For the text-containing cell, return its midpoint in (X, Y) coordinate format. 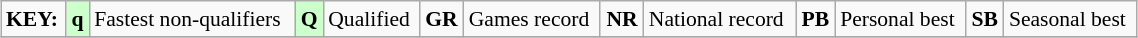
SB (985, 19)
NR (622, 19)
PB (816, 19)
Qualified (371, 19)
q (78, 19)
Personal best (900, 19)
Seasonal best (1070, 19)
Games record (532, 19)
KEY: (34, 19)
National record (720, 19)
Q (309, 19)
GR (442, 19)
Fastest non-qualifiers (192, 19)
